Provide the (x, y) coordinate of the cell's center where the given text is located.  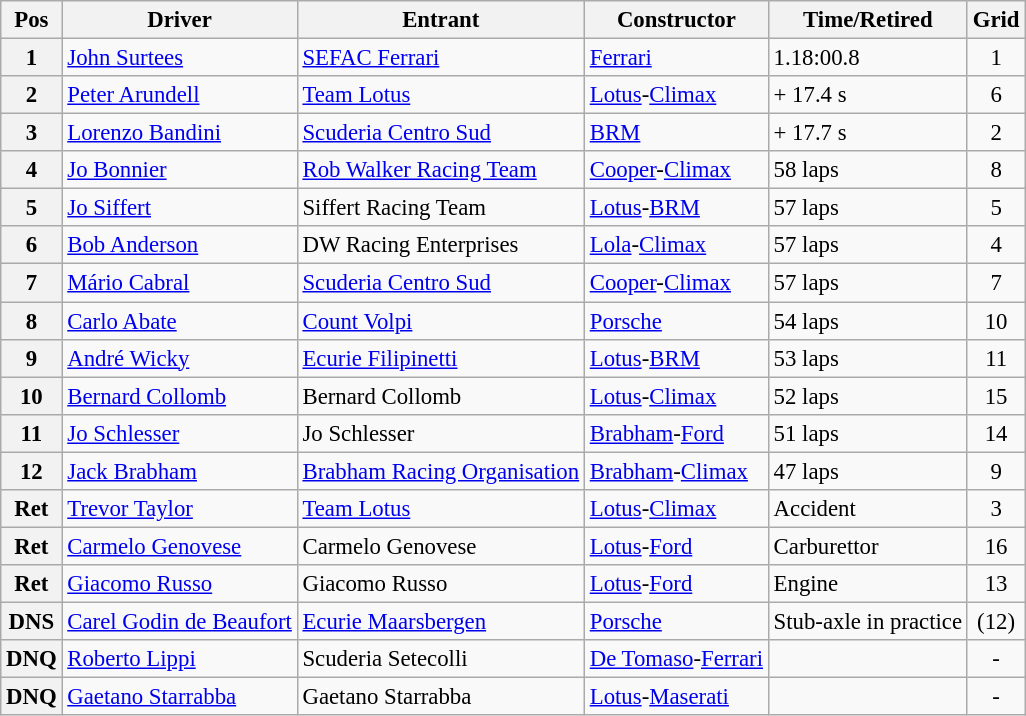
Lotus-Maserati (676, 697)
Brabham-Climax (676, 471)
Jo Siffert (180, 208)
Pos (32, 20)
Jo Bonnier (180, 170)
Roberto Lippi (180, 659)
De Tomaso-Ferrari (676, 659)
Engine (868, 584)
Entrant (440, 20)
52 laps (868, 396)
Siffert Racing Team (440, 208)
1.18:00.8 (868, 58)
André Wicky (180, 358)
Driver (180, 20)
Brabham-Ford (676, 433)
Ferrari (676, 58)
47 laps (868, 471)
+ 17.7 s (868, 133)
14 (996, 433)
Carel Godin de Beaufort (180, 621)
SEFAC Ferrari (440, 58)
12 (32, 471)
Time/Retired (868, 20)
Lorenzo Bandini (180, 133)
15 (996, 396)
Accident (868, 509)
13 (996, 584)
Jack Brabham (180, 471)
DW Racing Enterprises (440, 245)
Carlo Abate (180, 321)
Lola-Climax (676, 245)
(12) (996, 621)
BRM (676, 133)
+ 17.4 s (868, 95)
Constructor (676, 20)
DNS (32, 621)
51 laps (868, 433)
Rob Walker Racing Team (440, 170)
John Surtees (180, 58)
Mário Cabral (180, 283)
Bob Anderson (180, 245)
Stub-axle in practice (868, 621)
Scuderia Setecolli (440, 659)
16 (996, 546)
Peter Arundell (180, 95)
Grid (996, 20)
Carburettor (868, 546)
Ecurie Maarsbergen (440, 621)
54 laps (868, 321)
58 laps (868, 170)
Trevor Taylor (180, 509)
53 laps (868, 358)
Brabham Racing Organisation (440, 471)
Ecurie Filipinetti (440, 358)
Count Volpi (440, 321)
